For the text-containing cell, return its midpoint in [x, y] coordinate format. 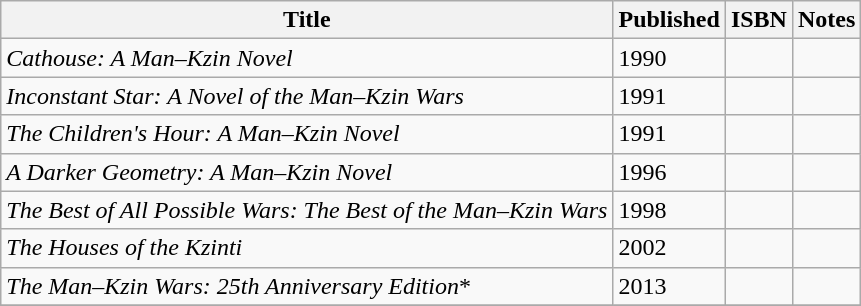
Inconstant Star: A Novel of the Man–Kzin Wars [307, 96]
Cathouse: A Man–Kzin Novel [307, 58]
The Houses of the Kzinti [307, 248]
1996 [669, 172]
2002 [669, 248]
Notes [826, 20]
ISBN [758, 20]
A Darker Geometry: A Man–Kzin Novel [307, 172]
Published [669, 20]
1990 [669, 58]
2013 [669, 286]
1998 [669, 210]
Title [307, 20]
The Children's Hour: A Man–Kzin Novel [307, 134]
The Man–Kzin Wars: 25th Anniversary Edition* [307, 286]
The Best of All Possible Wars: The Best of the Man–Kzin Wars [307, 210]
